Pinpoint the cell where the given text exists, returning its [x, y] midpoint coordinate. 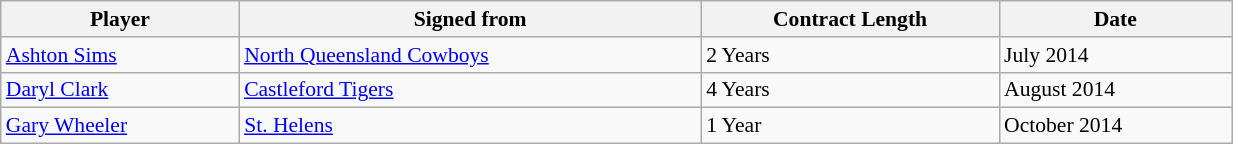
Ashton Sims [120, 55]
2 Years [850, 55]
August 2014 [1116, 90]
Gary Wheeler [120, 126]
October 2014 [1116, 126]
Signed from [470, 19]
North Queensland Cowboys [470, 55]
St. Helens [470, 126]
Contract Length [850, 19]
Player [120, 19]
Castleford Tigers [470, 90]
Daryl Clark [120, 90]
1 Year [850, 126]
4 Years [850, 90]
Date [1116, 19]
July 2014 [1116, 55]
